Locate the cell with the specified text and output its [x, y] center coordinate. 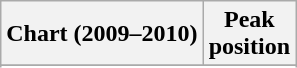
Chart (2009–2010) [102, 34]
Peakposition [249, 34]
